Determine the (X, Y) coordinate at the center of the cell enclosing the given text.  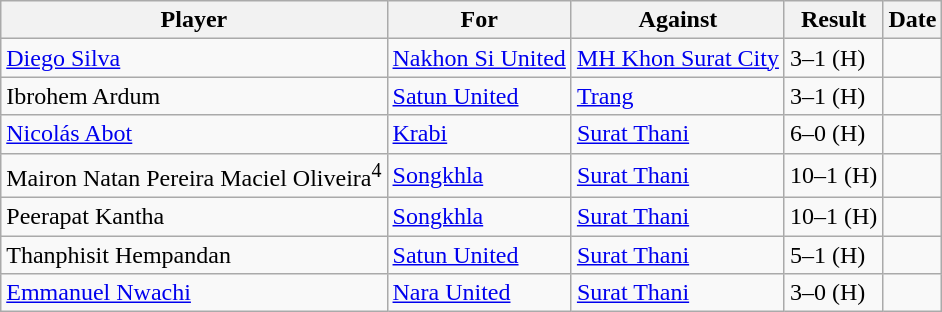
Emmanuel Nwachi (194, 293)
Result (833, 20)
Trang (678, 96)
For (479, 20)
Mairon Natan Pereira Maciel Oliveira4 (194, 176)
6–0 (H) (833, 134)
Krabi (479, 134)
Date (912, 20)
3–0 (H) (833, 293)
Thanphisit Hempandan (194, 255)
Against (678, 20)
Nara United (479, 293)
Peerapat Kantha (194, 217)
Player (194, 20)
Diego Silva (194, 58)
Nakhon Si United (479, 58)
Nicolás Abot (194, 134)
5–1 (H) (833, 255)
MH Khon Surat City (678, 58)
Ibrohem Ardum (194, 96)
